Output the (X, Y) coordinate of the center of the cell containing the given text.  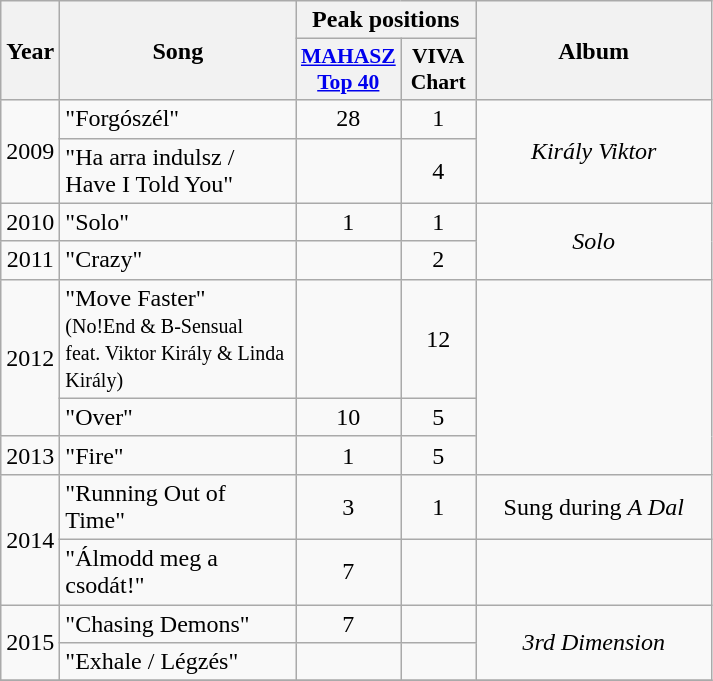
4 (438, 170)
Solo (594, 241)
Sung during A Dal (594, 506)
10 (348, 417)
Király Viktor (594, 152)
"Álmodd meg a csodát!" (178, 572)
2011 (30, 260)
"Chasing Demons" (178, 623)
2015 (30, 642)
"Move Faster" (No!End & B-Sensual feat. Viktor Király & Linda Király) (178, 338)
2014 (30, 539)
Song (178, 50)
12 (438, 338)
"Over" (178, 417)
2010 (30, 222)
"Running Out of Time" (178, 506)
3 (348, 506)
3rd Dimension (594, 642)
Peak positions (386, 20)
"Fire" (178, 455)
MAHASZ Top 40 (348, 70)
2009 (30, 152)
2 (438, 260)
"Crazy" (178, 260)
Album (594, 50)
"Exhale / Légzés" (178, 662)
"Ha arra indulsz / Have I Told You" (178, 170)
"Solo" (178, 222)
VIVA Chart (438, 70)
28 (348, 119)
2012 (30, 358)
2013 (30, 455)
"Forgószél" (178, 119)
Year (30, 50)
